Return the (X, Y) coordinate for the center point of the cell that contains the specified text.  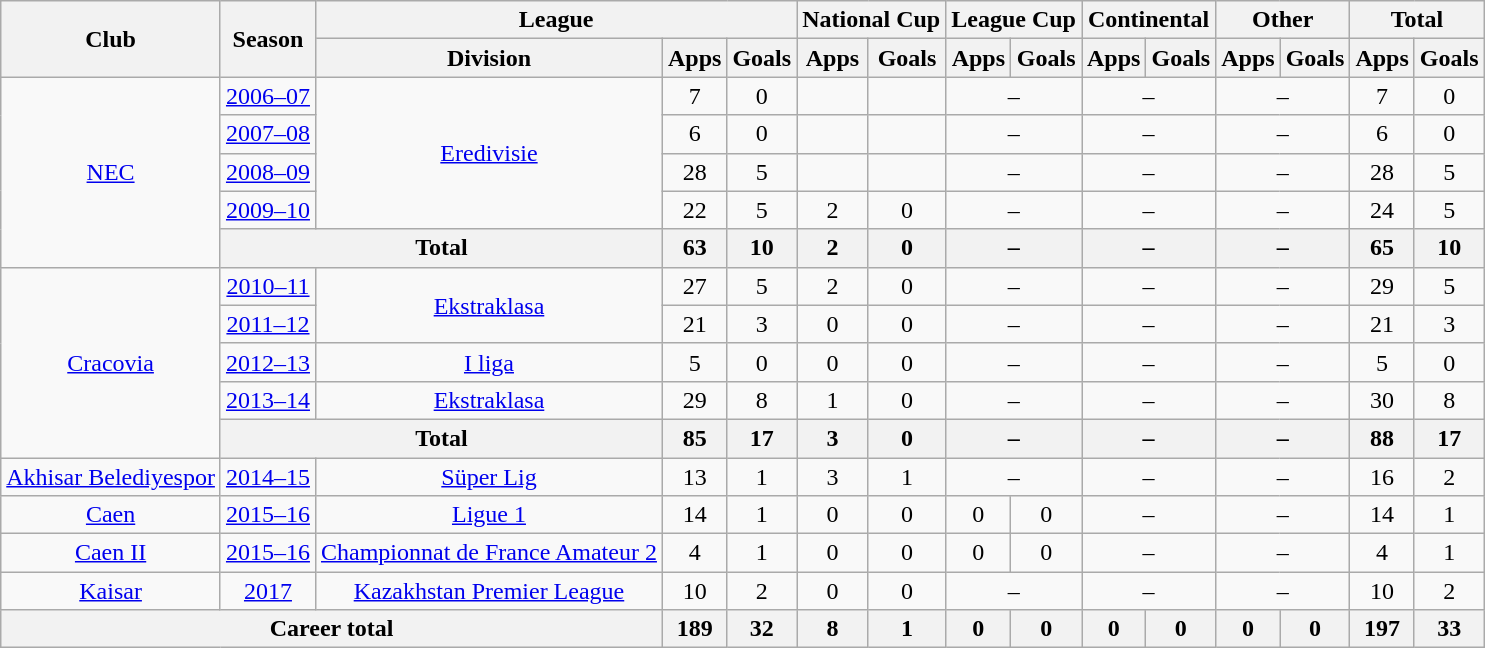
Akhisar Belediyespor (111, 477)
Ligue 1 (488, 515)
13 (694, 477)
2008–09 (268, 172)
85 (694, 438)
24 (1382, 210)
Continental (1149, 20)
63 (694, 248)
32 (762, 629)
2007–08 (268, 134)
189 (694, 629)
Season (268, 39)
Süper Lig (488, 477)
88 (1382, 438)
Club (111, 39)
2012–13 (268, 362)
2010–11 (268, 286)
27 (694, 286)
Caen (111, 515)
League Cup (1014, 20)
197 (1382, 629)
Other (1283, 20)
65 (1382, 248)
Cracovia (111, 362)
2013–14 (268, 400)
33 (1449, 629)
2009–10 (268, 210)
NEC (111, 172)
Kaisar (111, 591)
Caen II (111, 553)
Kazakhstan Premier League (488, 591)
16 (1382, 477)
2006–07 (268, 96)
League (556, 20)
2014–15 (268, 477)
National Cup (872, 20)
I liga (488, 362)
2017 (268, 591)
Championnat de France Amateur 2 (488, 553)
30 (1382, 400)
2011–12 (268, 324)
22 (694, 210)
Division (488, 58)
Eredivisie (488, 153)
Career total (332, 629)
